Search for the cell housing the specified text and yield its [X, Y] center coordinate. 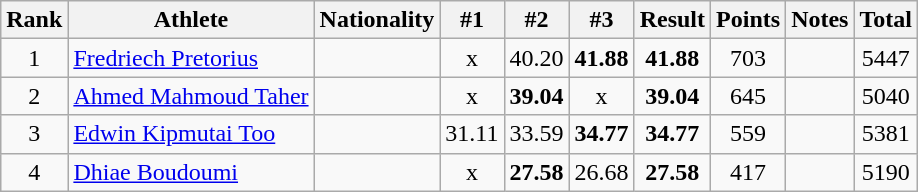
417 [748, 172]
Ahmed Mahmoud Taher [191, 96]
645 [748, 96]
33.59 [536, 134]
Notes [820, 20]
Result [672, 20]
3 [34, 134]
559 [748, 134]
26.68 [602, 172]
2 [34, 96]
1 [34, 58]
31.11 [472, 134]
#3 [602, 20]
5381 [886, 134]
Dhiae Boudoumi [191, 172]
#2 [536, 20]
Points [748, 20]
5447 [886, 58]
#1 [472, 20]
Rank [34, 20]
5190 [886, 172]
Athlete [191, 20]
4 [34, 172]
Edwin Kipmutai Too [191, 134]
Total [886, 20]
Fredriech Pretorius [191, 58]
Nationality [377, 20]
5040 [886, 96]
703 [748, 58]
40.20 [536, 58]
